Provide the (X, Y) coordinate of the cell's center where the given text is located.  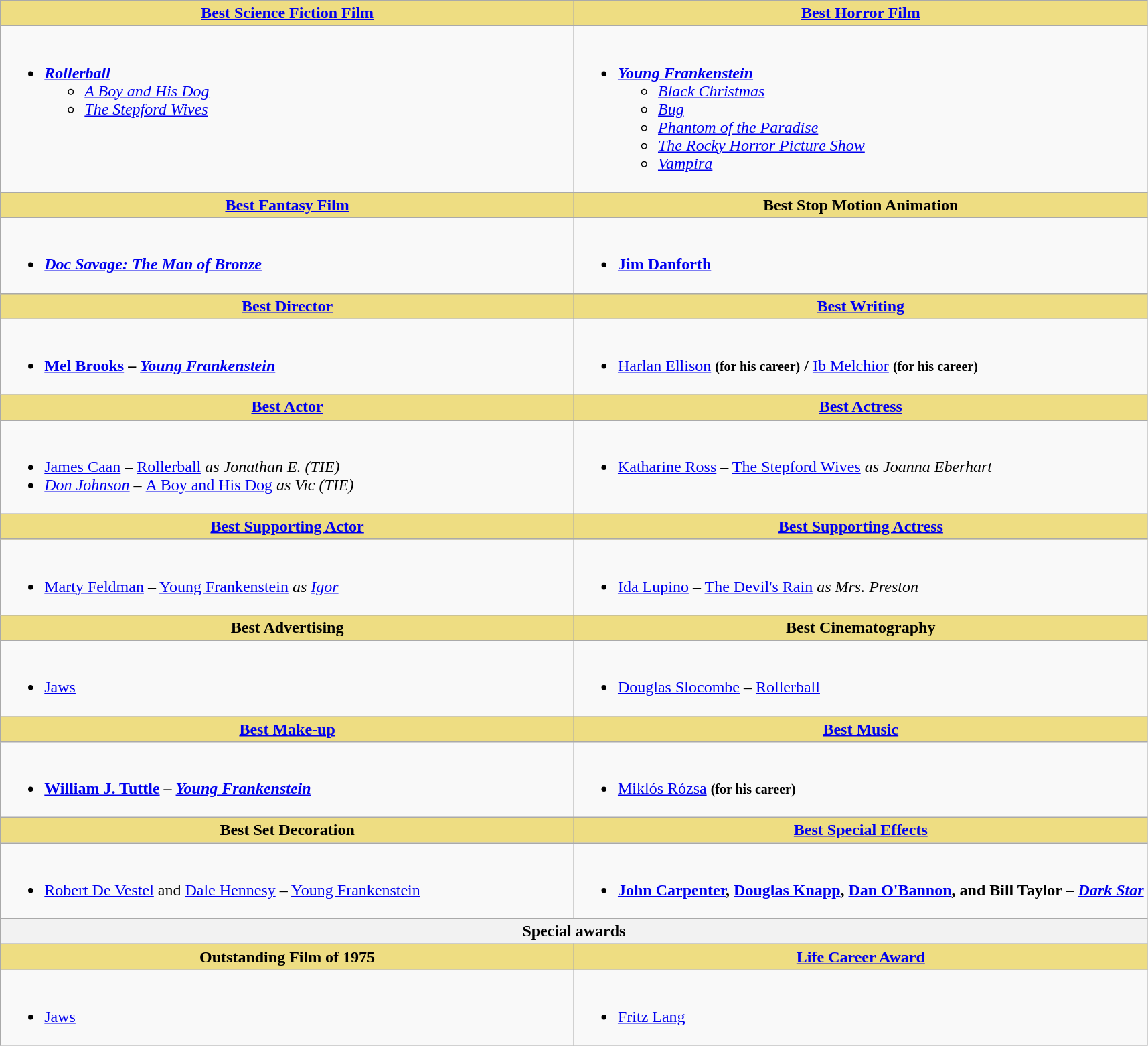
Mel Brooks – Young Frankenstein (288, 356)
Best Advertising (288, 627)
William J. Tuttle – Young Frankenstein (288, 779)
Jim Danforth (861, 256)
Miklós Rózsa (for his career) (861, 779)
Best Set Decoration (288, 830)
Best Fantasy Film (288, 205)
Young FrankensteinBlack ChristmasBugPhantom of the ParadiseThe Rocky Horror Picture ShowVampira (861, 109)
Douglas Slocombe – Rollerball (861, 678)
Ida Lupino – The Devil's Rain as Mrs. Preston (861, 577)
Best Actor (288, 407)
Robert De Vestel and Dale Hennesy – Young Frankenstein (288, 881)
Outstanding Film of 1975 (288, 957)
Best Make-up (288, 729)
Best Cinematography (861, 627)
Best Horror Film (861, 13)
Doc Savage: The Man of Bronze (288, 256)
Best Special Effects (861, 830)
John Carpenter, Douglas Knapp, Dan O'Bannon, and Bill Taylor – Dark Star (861, 881)
Special awards (574, 931)
Katharine Ross – The Stepford Wives as Joanna Eberhart (861, 467)
Best Actress (861, 407)
Fritz Lang (861, 1007)
Marty Feldman – Young Frankenstein as Igor (288, 577)
Best Supporting Actor (288, 526)
Best Science Fiction Film (288, 13)
RollerballA Boy and His DogThe Stepford Wives (288, 109)
Harlan Ellison (for his career) / Ib Melchior (for his career) (861, 356)
James Caan – Rollerball as Jonathan E. (TIE)Don Johnson – A Boy and His Dog as Vic (TIE) (288, 467)
Best Supporting Actress (861, 526)
Best Director (288, 306)
Best Stop Motion Animation (861, 205)
Best Music (861, 729)
Best Writing (861, 306)
Life Career Award (861, 957)
